Find where the given text appears and provide that cell's center as [X, Y] coordinate. 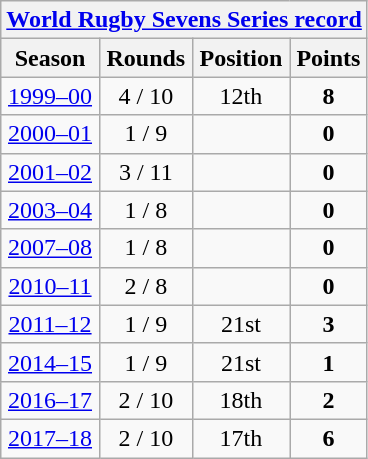
Rounds [146, 58]
18th [240, 400]
2 [329, 400]
2016–17 [50, 400]
17th [240, 438]
Season [50, 58]
2010–11 [50, 286]
2014–15 [50, 362]
World Rugby Sevens Series record [184, 20]
8 [329, 96]
3 [329, 324]
2017–18 [50, 438]
3 / 11 [146, 172]
1 [329, 362]
2007–08 [50, 248]
2003–04 [50, 210]
4 / 10 [146, 96]
2001–02 [50, 172]
12th [240, 96]
Position [240, 58]
1999–00 [50, 96]
6 [329, 438]
Points [329, 58]
2 / 8 [146, 286]
2011–12 [50, 324]
2000–01 [50, 134]
